For the text-containing cell, return its midpoint in [X, Y] coordinate format. 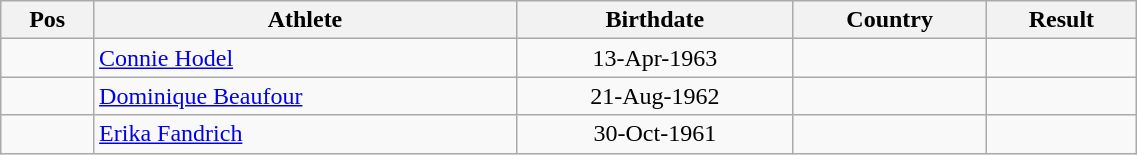
13-Apr-1963 [654, 58]
30-Oct-1961 [654, 134]
Connie Hodel [306, 58]
Result [1062, 20]
Country [890, 20]
Dominique Beaufour [306, 96]
Birthdate [654, 20]
Athlete [306, 20]
Erika Fandrich [306, 134]
Pos [48, 20]
21-Aug-1962 [654, 96]
